Determine the (X, Y) coordinate at the center of the cell enclosing the given text.  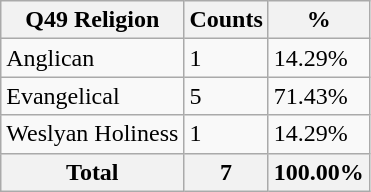
100.00% (318, 172)
Anglican (92, 58)
Counts (226, 20)
7 (226, 172)
Evangelical (92, 96)
Weslyan Holiness (92, 134)
% (318, 20)
Total (92, 172)
Q49 Religion (92, 20)
5 (226, 96)
71.43% (318, 96)
